Return the (X, Y) coordinate for the center point of the cell that contains the specified text.  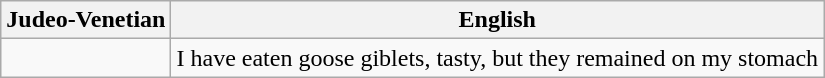
English (498, 20)
Judeo-Venetian (86, 20)
I have eaten goose giblets, tasty, but they remained on my stomach (498, 58)
